From the cell containing the given text, extract its center point as [x, y] coordinate. 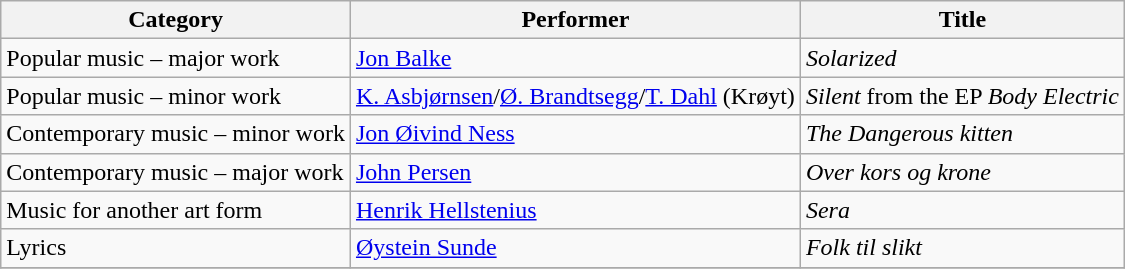
Category [176, 20]
Performer [575, 20]
Silent from the EP Body Electric [962, 96]
Jon Øivind Ness [575, 134]
Contemporary music – major work [176, 172]
Popular music – minor work [176, 96]
Henrik Hellstenius [575, 210]
John Persen [575, 172]
Lyrics [176, 248]
K. Asbjørnsen/Ø. Brandtsegg/T. Dahl (Krøyt) [575, 96]
Contemporary music – minor work [176, 134]
Over kors og krone [962, 172]
The Dangerous kitten [962, 134]
Popular music – major work [176, 58]
Music for another art form [176, 210]
Folk til slikt [962, 248]
Øystein Sunde [575, 248]
Solarized [962, 58]
Jon Balke [575, 58]
Title [962, 20]
Sera [962, 210]
